Detect which cell encompasses the target text, then output its (X, Y) center coordinate. 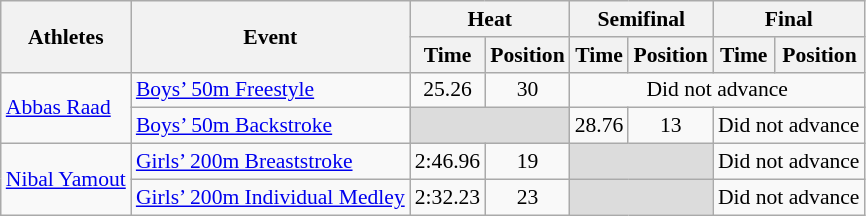
Heat (490, 19)
25.26 (448, 90)
2:46.96 (448, 162)
23 (527, 197)
Event (270, 36)
Boys’ 50m Freestyle (270, 90)
2:32.23 (448, 197)
Semifinal (642, 19)
Abbas Raad (66, 108)
Girls’ 200m Individual Medley (270, 197)
30 (527, 90)
Girls’ 200m Breaststroke (270, 162)
28.76 (600, 126)
Athletes (66, 36)
Final (789, 19)
19 (527, 162)
Boys’ 50m Backstroke (270, 126)
13 (670, 126)
Nibal Yamout (66, 180)
